Search for the cell housing the specified text and yield its (x, y) center coordinate. 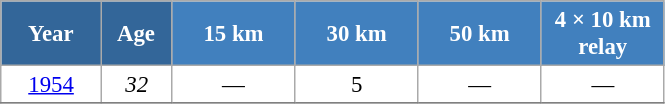
50 km (480, 34)
15 km (234, 34)
32 (136, 85)
Age (136, 34)
5 (356, 85)
1954 (52, 85)
30 km (356, 34)
Year (52, 34)
4 × 10 km relay (602, 34)
